Provide the (x, y) coordinate of the cell's center where the given text is located.  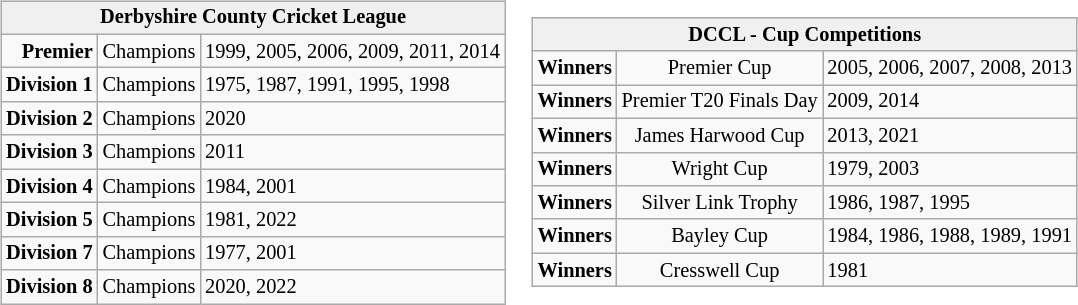
James Harwood Cup (720, 135)
1975, 1987, 1991, 1995, 1998 (352, 85)
Division 8 (49, 287)
Wright Cup (720, 169)
1981 (949, 270)
1986, 1987, 1995 (949, 203)
2009, 2014 (949, 102)
Division 7 (49, 253)
Division 3 (49, 152)
1984, 1986, 1988, 1989, 1991 (949, 236)
Division 5 (49, 220)
2011 (352, 152)
DCCL - Cup Competitions (805, 34)
2020, 2022 (352, 287)
Silver Link Trophy (720, 203)
Cresswell Cup (720, 270)
Premier Cup (720, 68)
Bayley Cup (720, 236)
1999, 2005, 2006, 2009, 2011, 2014 (352, 51)
1979, 2003 (949, 169)
Premier T20 Finals Day (720, 102)
Division 4 (49, 186)
Premier (49, 51)
1977, 2001 (352, 253)
1984, 2001 (352, 186)
1981, 2022 (352, 220)
2020 (352, 119)
2013, 2021 (949, 135)
Division 2 (49, 119)
2005, 2006, 2007, 2008, 2013 (949, 68)
Derbyshire County Cricket League (252, 18)
Division 1 (49, 85)
